Pinpoint the cell where the given text exists, returning its (X, Y) midpoint coordinate. 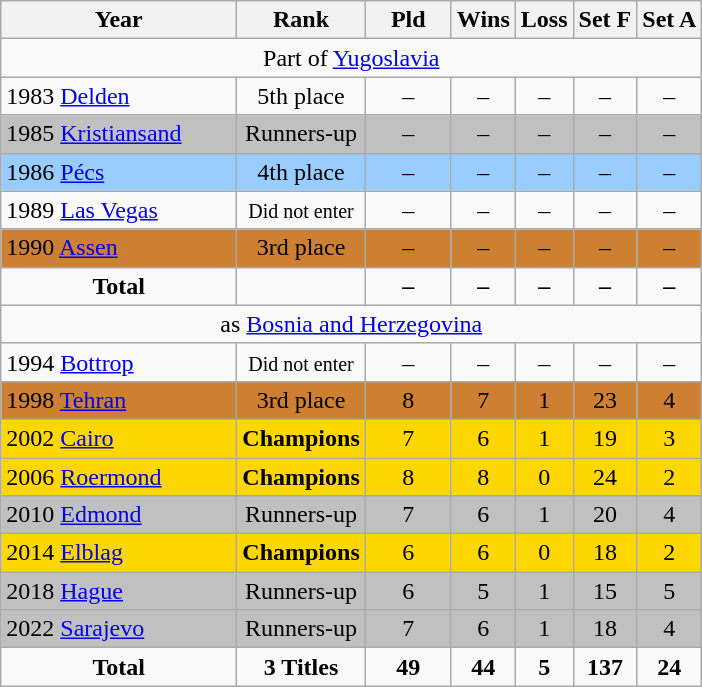
20 (605, 515)
3 (670, 438)
4th place (301, 172)
Pld (408, 20)
Year (119, 20)
2002 Cairo (119, 438)
1985 Kristiansand (119, 134)
2022 Sarajevo (119, 629)
5th place (301, 96)
2014 Elblag (119, 553)
1986 Pécs (119, 172)
1989 Las Vegas (119, 210)
23 (605, 400)
1994 Bottrop (119, 362)
44 (483, 667)
2006 Roermond (119, 477)
Wins (483, 20)
Rank (301, 20)
137 (605, 667)
Loss (544, 20)
2010 Edmond (119, 515)
2018 Hague (119, 591)
3 Titles (301, 667)
49 (408, 667)
19 (605, 438)
1990 Assen (119, 248)
15 (605, 591)
Set A (670, 20)
Part of Yugoslavia (352, 58)
1998 Tehran (119, 400)
as Bosnia and Herzegovina (352, 324)
1983 Delden (119, 96)
Set F (605, 20)
